Output the (x, y) coordinate of the center of the cell containing the given text.  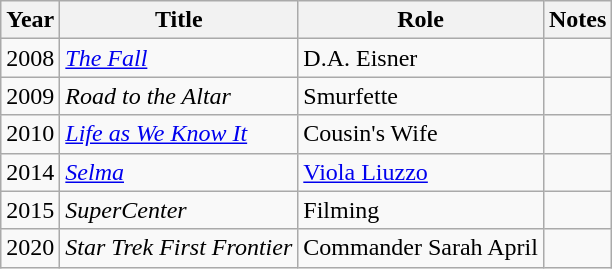
Cousin's Wife (421, 134)
Smurfette (421, 96)
Notes (577, 20)
Year (30, 20)
Role (421, 20)
2015 (30, 210)
Star Trek First Frontier (179, 248)
Title (179, 20)
D.A. Eisner (421, 58)
2008 (30, 58)
2010 (30, 134)
The Fall (179, 58)
Commander Sarah April (421, 248)
Selma (179, 172)
2020 (30, 248)
Road to the Altar (179, 96)
2009 (30, 96)
2014 (30, 172)
Life as We Know It (179, 134)
Viola Liuzzo (421, 172)
SuperCenter (179, 210)
Filming (421, 210)
